Return (x, y) of the center of cell containing provided text 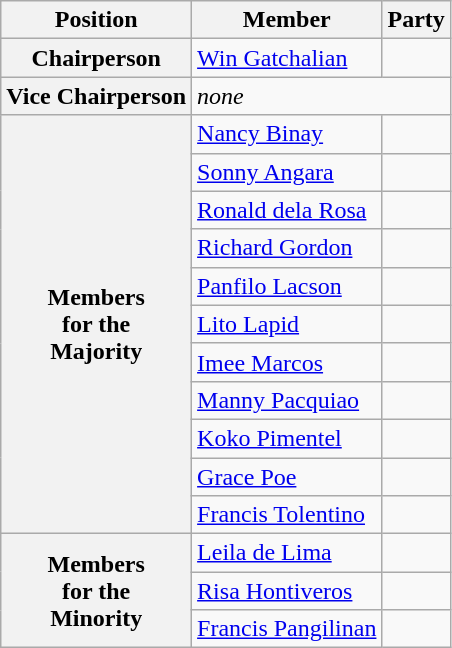
Membersfor theMinority (96, 591)
Party (416, 20)
Grace Poe (287, 477)
Win Gatchalian (287, 58)
Risa Hontiveros (287, 591)
Francis Tolentino (287, 515)
Francis Pangilinan (287, 629)
Manny Pacquiao (287, 400)
none (322, 96)
Koko Pimentel (287, 438)
Richard Gordon (287, 248)
Membersfor theMajority (96, 324)
Ronald dela Rosa (287, 210)
Vice Chairperson (96, 96)
Panfilo Lacson (287, 286)
Sonny Angara (287, 172)
Position (96, 20)
Chairperson (96, 58)
Nancy Binay (287, 134)
Member (287, 20)
Imee Marcos (287, 362)
Leila de Lima (287, 553)
Lito Lapid (287, 324)
